Search for the cell housing the specified text and yield its [X, Y] center coordinate. 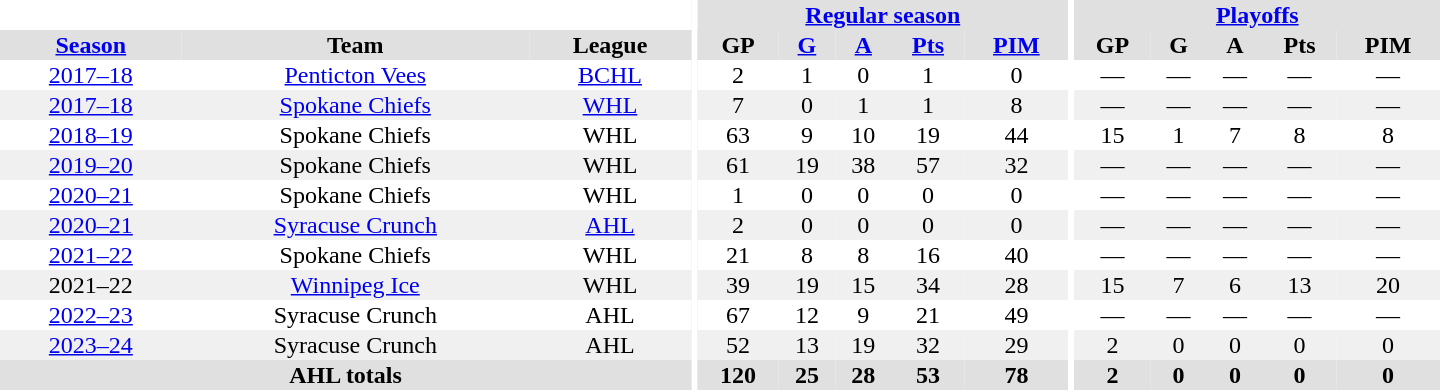
AHL totals [346, 375]
67 [738, 315]
29 [1017, 345]
2019–20 [91, 165]
52 [738, 345]
Winnipeg Ice [356, 285]
20 [1388, 285]
34 [928, 285]
12 [807, 315]
49 [1017, 315]
Penticton Vees [356, 75]
40 [1017, 255]
2022–23 [91, 315]
120 [738, 375]
39 [738, 285]
44 [1017, 135]
61 [738, 165]
League [610, 45]
Season [91, 45]
6 [1235, 285]
38 [863, 165]
2023–24 [91, 345]
53 [928, 375]
16 [928, 255]
78 [1017, 375]
Regular season [882, 15]
10 [863, 135]
Team [356, 45]
57 [928, 165]
Playoffs [1257, 15]
2018–19 [91, 135]
63 [738, 135]
25 [807, 375]
BCHL [610, 75]
